Identify which cell holds the provided text, then report its [X, Y] central coordinate. 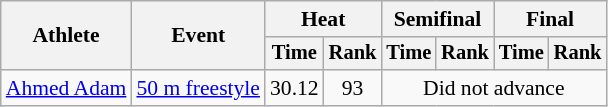
30.12 [294, 88]
Heat [323, 19]
Did not advance [494, 88]
93 [353, 88]
Final [550, 19]
Ahmed Adam [66, 88]
Semifinal [437, 19]
Event [198, 36]
50 m freestyle [198, 88]
Athlete [66, 36]
